Capture the cell that displays the provided text and extract its (X, Y) central coordinate. 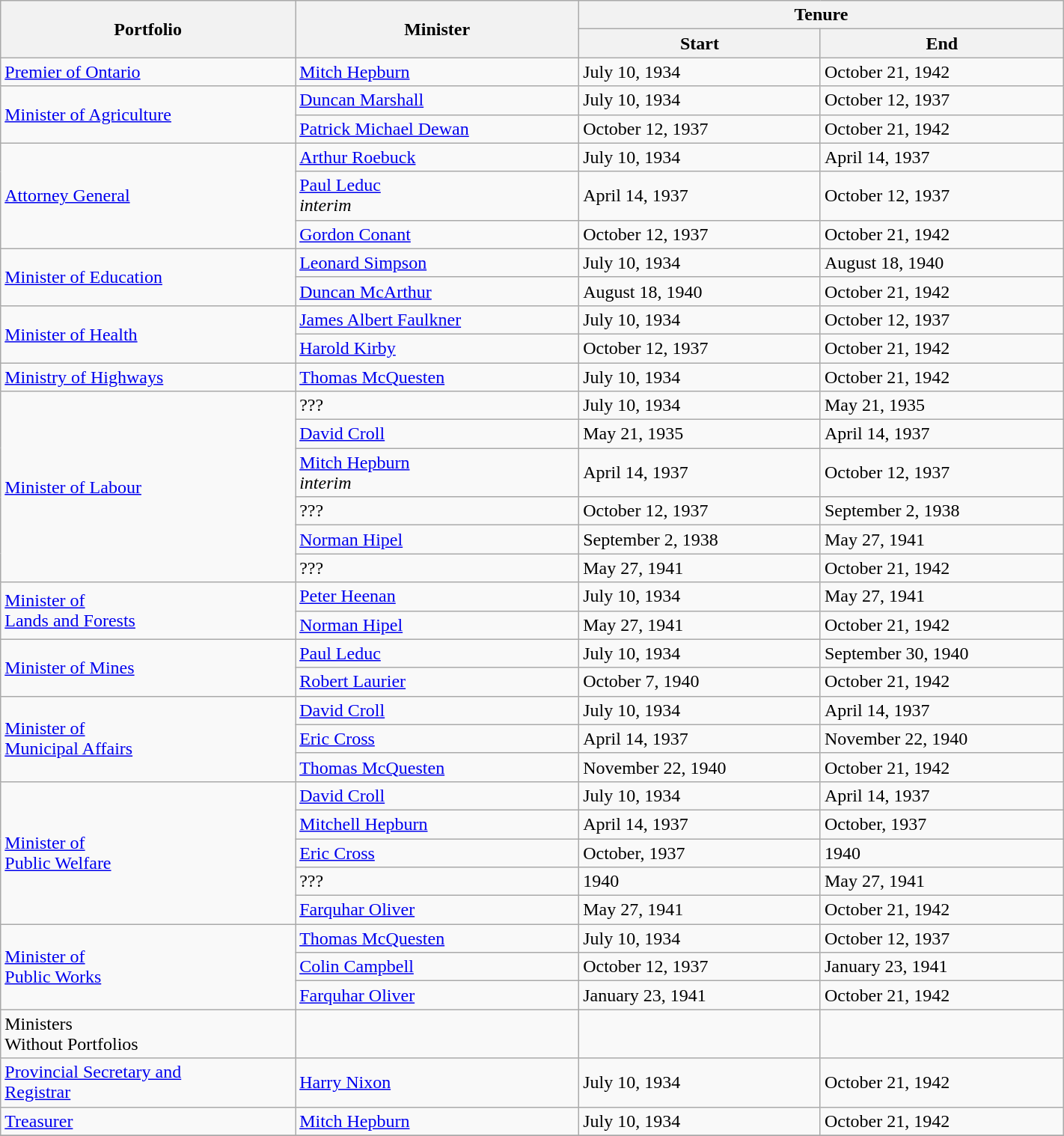
Minister of Labour (148, 486)
Minister of Municipal Affairs (148, 739)
Colin Campbell (437, 967)
Paul Leduc (437, 653)
Peter Heenan (437, 596)
Ministry of Highways (148, 376)
Minister of Public Works (148, 967)
Premier of Ontario (148, 72)
Provincial Secretary and Registrar (148, 1082)
Minister of Education (148, 277)
End (941, 43)
James Albert Faulkner (437, 320)
Duncan Marshall (437, 100)
Gordon Conant (437, 234)
Duncan McArthur (437, 291)
Tenure (822, 15)
Minister of Public Welfare (148, 852)
Minister of Health (148, 334)
Mitchell Hepburn (437, 824)
Minister of Lands and Forests (148, 611)
Harold Kirby (437, 348)
Arthur Roebuck (437, 157)
September 30, 1940 (941, 653)
Minister of Mines (148, 668)
Patrick Michael Dewan (437, 129)
Harry Nixon (437, 1082)
Treasurer (148, 1121)
Portfolio (148, 29)
Attorney General (148, 196)
Paul Leduc interim (437, 196)
Ministers Without Portfolios (148, 1034)
Robert Laurier (437, 682)
Start (700, 43)
Minister (437, 29)
Leonard Simpson (437, 263)
Mitch Hepburn interim (437, 473)
October 7, 1940 (700, 682)
Minister of Agriculture (148, 114)
